Extract the (x, y) coordinate from the center of the cell holding the provided text.  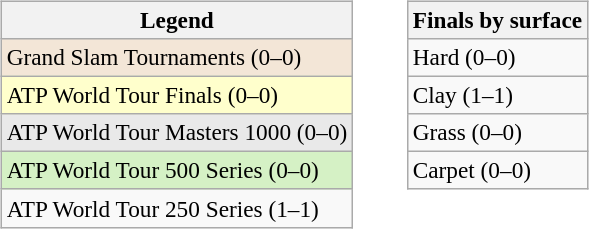
ATP World Tour 250 Series (1–1) (176, 208)
Hard (0–0) (497, 57)
Grass (0–0) (497, 133)
ATP World Tour Finals (0–0) (176, 95)
Clay (1–1) (497, 95)
ATP World Tour Masters 1000 (0–0) (176, 133)
Finals by surface (497, 20)
Grand Slam Tournaments (0–0) (176, 57)
ATP World Tour 500 Series (0–0) (176, 171)
Carpet (0–0) (497, 171)
Legend (176, 20)
